Pinpoint the cell where the given text exists, returning its (X, Y) midpoint coordinate. 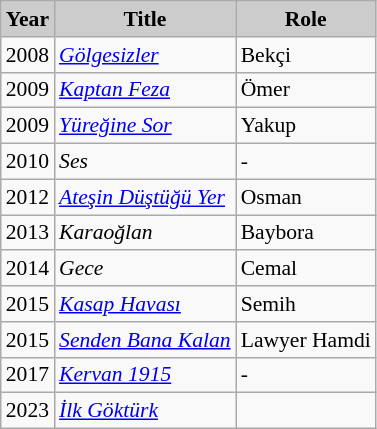
Yakup (306, 126)
Ses (145, 162)
Kervan 1915 (145, 375)
2023 (28, 411)
Kasap Havası (145, 304)
Osman (306, 197)
2008 (28, 55)
Semih (306, 304)
Karaoğlan (145, 233)
İlk Göktürk (145, 411)
2017 (28, 375)
Gölgesizler (145, 55)
Role (306, 19)
Yüreğine Sor (145, 126)
Lawyer Hamdi (306, 340)
Year (28, 19)
Gece (145, 269)
2010 (28, 162)
Senden Bana Kalan (145, 340)
Title (145, 19)
Kaptan Feza (145, 90)
Baybora (306, 233)
Bekçi (306, 55)
Ömer (306, 90)
2013 (28, 233)
2012 (28, 197)
2014 (28, 269)
Ateşin Düştüğü Yer (145, 197)
Cemal (306, 269)
